Return the [x, y] coordinate for the center point of the cell that contains the specified text.  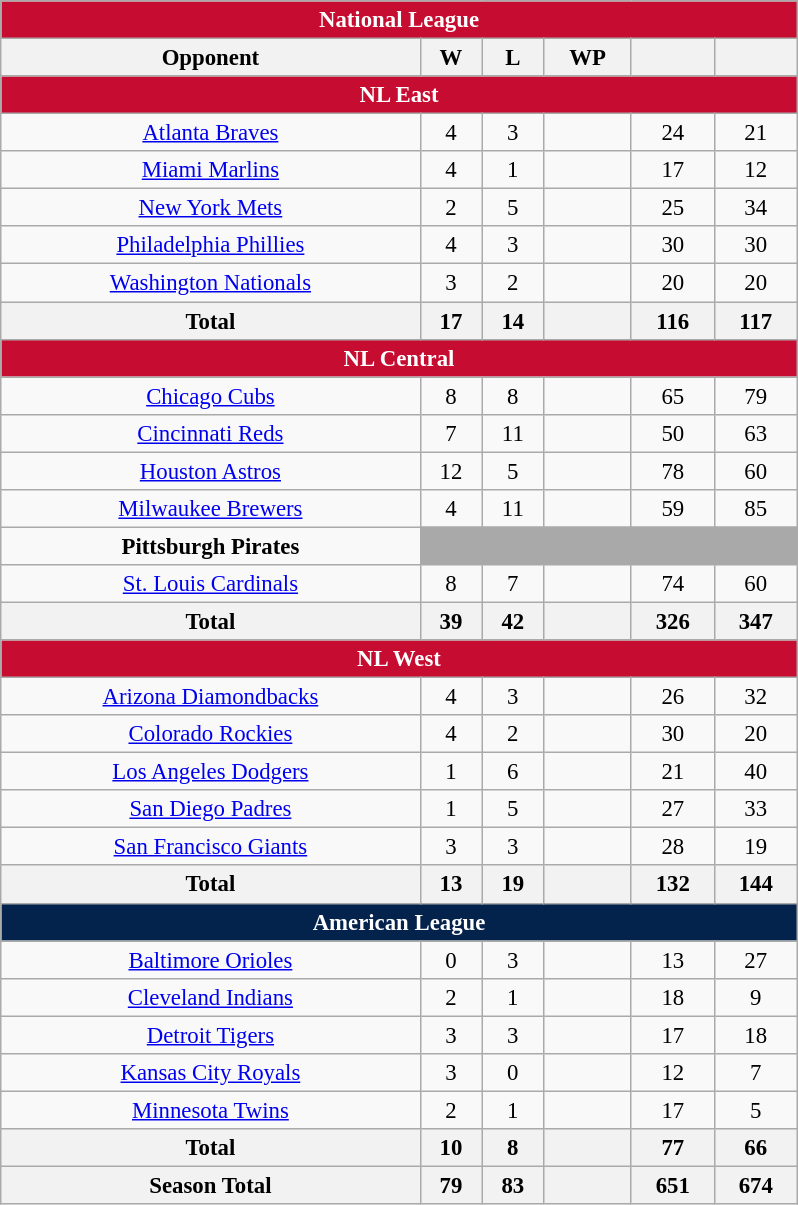
77 [672, 1148]
WP [588, 57]
32 [756, 696]
St. Louis Cardinals [210, 584]
National League [399, 20]
Milwaukee Brewers [210, 508]
65 [672, 396]
24 [672, 133]
59 [672, 508]
Opponent [210, 57]
347 [756, 621]
Colorado Rockies [210, 734]
83 [513, 1185]
74 [672, 584]
NL West [399, 659]
10 [451, 1148]
78 [672, 471]
42 [513, 621]
144 [756, 884]
Houston Astros [210, 471]
40 [756, 772]
San Diego Padres [210, 809]
9 [756, 997]
85 [756, 508]
Arizona Diamondbacks [210, 696]
132 [672, 884]
25 [672, 208]
26 [672, 696]
New York Mets [210, 208]
Los Angeles Dodgers [210, 772]
33 [756, 809]
6 [513, 772]
Washington Nationals [210, 283]
14 [513, 321]
50 [672, 433]
39 [451, 621]
Cleveland Indians [210, 997]
Season Total [210, 1185]
Chicago Cubs [210, 396]
L [513, 57]
34 [756, 208]
651 [672, 1185]
28 [672, 847]
Miami Marlins [210, 170]
Philadelphia Phillies [210, 245]
66 [756, 1148]
117 [756, 321]
Baltimore Orioles [210, 960]
American League [399, 922]
W [451, 57]
Cincinnati Reds [210, 433]
Detroit Tigers [210, 1035]
116 [672, 321]
326 [672, 621]
NL East [399, 95]
NL Central [399, 358]
San Francisco Giants [210, 847]
Atlanta Braves [210, 133]
Pittsburgh Pirates [210, 546]
Kansas City Royals [210, 1072]
Minnesota Twins [210, 1110]
674 [756, 1185]
63 [756, 433]
